Pinpoint the cell where the given text exists, returning its (X, Y) midpoint coordinate. 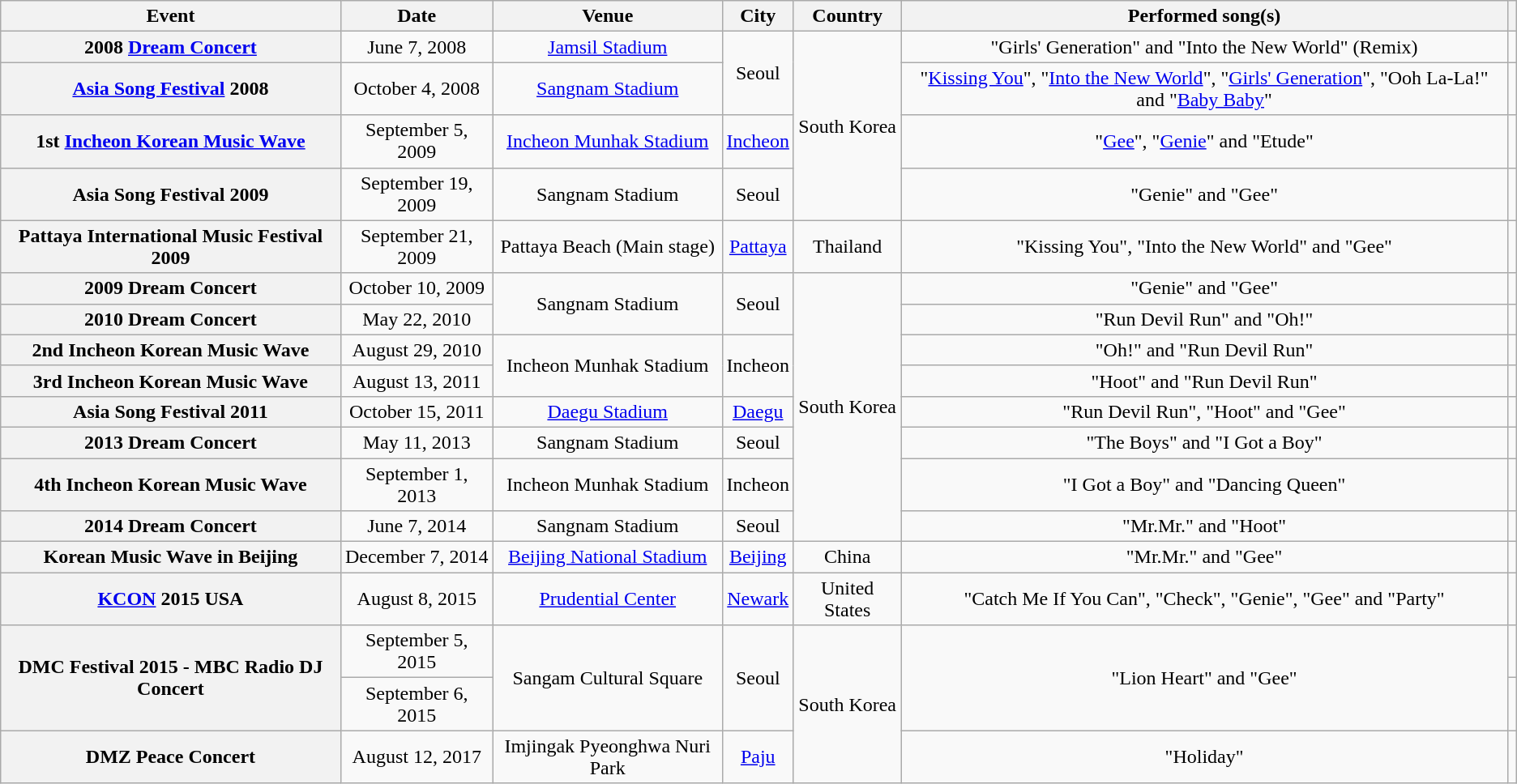
Imjingak Pyeonghwa Nuri Park (608, 756)
"Run Devil Run" and "Oh!" (1204, 319)
2013 Dream Concert (170, 442)
Beijing National Stadium (608, 557)
September 19, 2009 (417, 194)
"Gee", "Genie" and "Etude" (1204, 141)
1st Incheon Korean Music Wave (170, 141)
September 6, 2015 (417, 705)
September 21, 2009 (417, 246)
Asia Song Festival 2011 (170, 411)
DMC Festival 2015 - MBC Radio DJ Concert (170, 678)
"Run Devil Run", "Hoot" and "Gee" (1204, 411)
August 29, 2010 (417, 350)
Paju (758, 756)
China (848, 557)
August 8, 2015 (417, 599)
Sangam Cultural Square (608, 678)
United States (848, 599)
City (758, 16)
Newark (758, 599)
Date (417, 16)
Asia Song Festival 2009 (170, 194)
October 4, 2008 (417, 89)
June 7, 2008 (417, 47)
Pattaya Beach (Main stage) (608, 246)
Event (170, 16)
Performed song(s) (1204, 16)
"Kissing You", "Into the New World", "Girls' Generation", "Ooh La-La!" and "Baby Baby" (1204, 89)
Thailand (848, 246)
October 10, 2009 (417, 288)
September 5, 2009 (417, 141)
Prudential Center (608, 599)
2009 Dream Concert (170, 288)
August 12, 2017 (417, 756)
December 7, 2014 (417, 557)
"Holiday" (1204, 756)
"I Got a Boy" and "Dancing Queen" (1204, 484)
Pattaya (758, 246)
2014 Dream Concert (170, 526)
Venue (608, 16)
Daegu Stadium (608, 411)
Pattaya International Music Festival 2009 (170, 246)
Beijing (758, 557)
Asia Song Festival 2008 (170, 89)
"Lion Heart" and "Gee" (1204, 678)
September 5, 2015 (417, 651)
"Mr.Mr." and "Hoot" (1204, 526)
Country (848, 16)
"Catch Me If You Can", "Check", "Genie", "Gee" and "Party" (1204, 599)
June 7, 2014 (417, 526)
"The Boys" and "I Got a Boy" (1204, 442)
"Kissing You", "Into the New World" and "Gee" (1204, 246)
Korean Music Wave in Beijing (170, 557)
2nd Incheon Korean Music Wave (170, 350)
September 1, 2013 (417, 484)
"Oh!" and "Run Devil Run" (1204, 350)
3rd Incheon Korean Music Wave (170, 381)
October 15, 2011 (417, 411)
2010 Dream Concert (170, 319)
4th Incheon Korean Music Wave (170, 484)
DMZ Peace Concert (170, 756)
"Mr.Mr." and "Gee" (1204, 557)
Jamsil Stadium (608, 47)
May 11, 2013 (417, 442)
2008 Dream Concert (170, 47)
"Girls' Generation" and "Into the New World" (Remix) (1204, 47)
Daegu (758, 411)
August 13, 2011 (417, 381)
KCON 2015 USA (170, 599)
"Hoot" and "Run Devil Run" (1204, 381)
May 22, 2010 (417, 319)
